Provide the (x, y) coordinate of the cell's center where the given text is located.  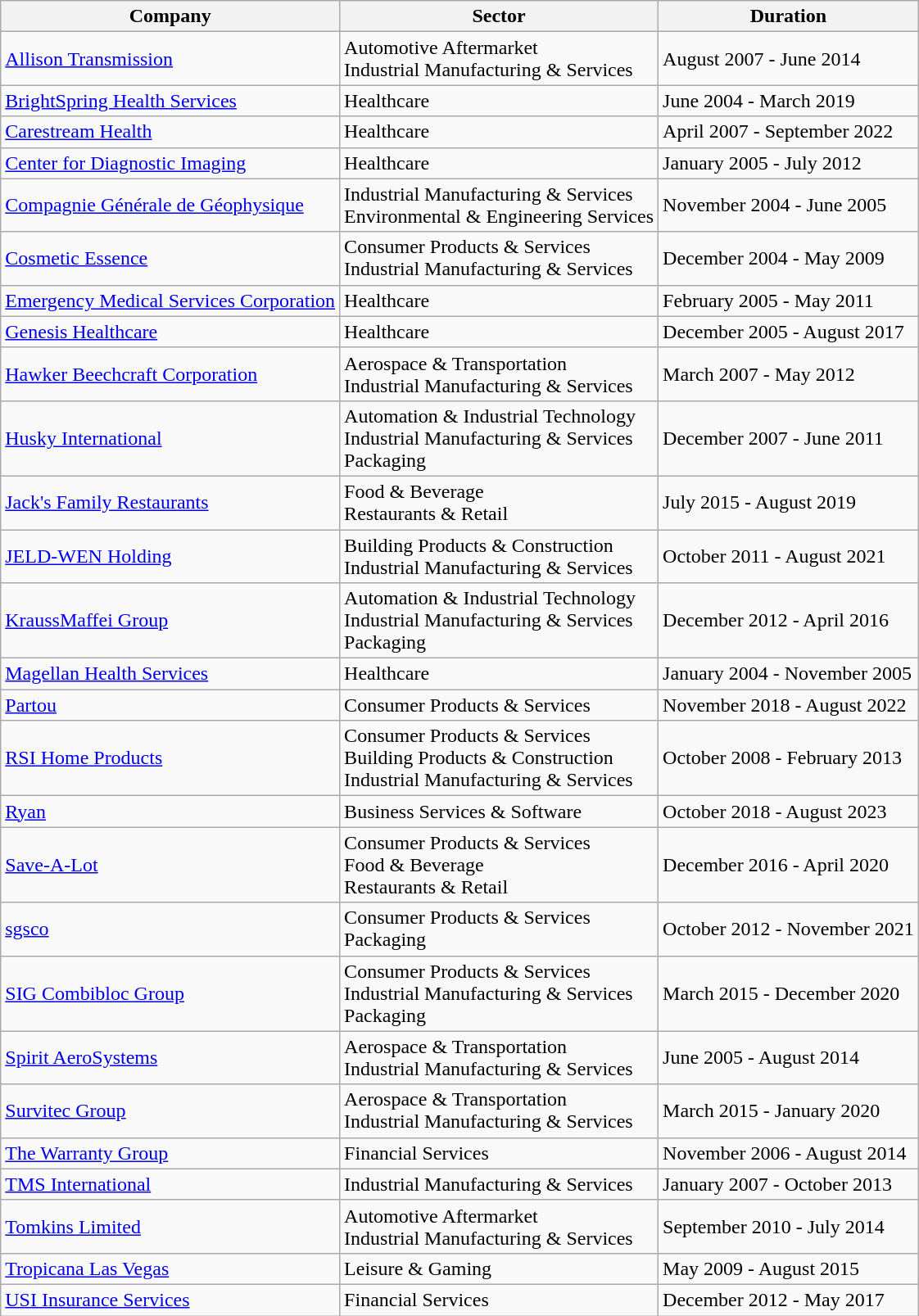
Compagnie Générale de Géophysique (170, 205)
Save-A-Lot (170, 865)
Leisure & Gaming (500, 1269)
Tomkins Limited (170, 1227)
October 2008 - February 2013 (789, 758)
Business Services & Software (500, 812)
March 2015 - December 2020 (789, 993)
Allison Transmission (170, 59)
RSI Home Products (170, 758)
BrightSpring Health Services (170, 101)
November 2004 - June 2005 (789, 205)
Industrial Manufacturing & Services (500, 1184)
September 2010 - July 2014 (789, 1227)
November 2018 - August 2022 (789, 705)
January 2007 - October 2013 (789, 1184)
Hawker Beechcraft Corporation (170, 373)
Consumer Products & ServicesFood & BeverageRestaurants & Retail (500, 865)
Consumer Products & ServicesBuilding Products & ConstructionIndustrial Manufacturing & Services (500, 758)
March 2015 - January 2020 (789, 1110)
Emergency Medical Services Corporation (170, 301)
USI Insurance Services (170, 1300)
August 2007 - June 2014 (789, 59)
December 2012 - May 2017 (789, 1300)
March 2007 - May 2012 (789, 373)
May 2009 - August 2015 (789, 1269)
April 2007 - September 2022 (789, 132)
June 2004 - March 2019 (789, 101)
Carestream Health (170, 132)
Company (170, 16)
Industrial Manufacturing & ServicesEnvironmental & Engineering Services (500, 205)
Jack's Family Restaurants (170, 503)
Consumer Products & Services (500, 705)
December 2016 - April 2020 (789, 865)
Survitec Group (170, 1110)
July 2015 - August 2019 (789, 503)
Consumer Products & ServicesIndustrial Manufacturing & ServicesPackaging (500, 993)
November 2006 - August 2014 (789, 1153)
February 2005 - May 2011 (789, 301)
October 2011 - August 2021 (789, 555)
Partou (170, 705)
Center for Diagnostic Imaging (170, 163)
October 2012 - November 2021 (789, 929)
JELD-WEN Holding (170, 555)
Cosmetic Essence (170, 259)
Sector (500, 16)
Magellan Health Services (170, 674)
TMS International (170, 1184)
October 2018 - August 2023 (789, 812)
December 2005 - August 2017 (789, 332)
SIG Combibloc Group (170, 993)
December 2012 - April 2016 (789, 621)
Spirit AeroSystems (170, 1058)
Food & BeverageRestaurants & Retail (500, 503)
sgsco (170, 929)
KraussMaffei Group (170, 621)
Duration (789, 16)
The Warranty Group (170, 1153)
Building Products & ConstructionIndustrial Manufacturing & Services (500, 555)
January 2005 - July 2012 (789, 163)
Ryan (170, 812)
December 2004 - May 2009 (789, 259)
December 2007 - June 2011 (789, 438)
Consumer Products & ServicesPackaging (500, 929)
January 2004 - November 2005 (789, 674)
Tropicana Las Vegas (170, 1269)
Genesis Healthcare (170, 332)
Consumer Products & ServicesIndustrial Manufacturing & Services (500, 259)
June 2005 - August 2014 (789, 1058)
Husky International (170, 438)
